Return the [X, Y] coordinate for the center point of the cell that contains the specified text.  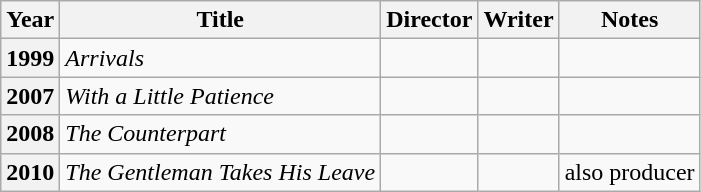
2010 [30, 172]
The Gentleman Takes His Leave [220, 172]
Notes [630, 20]
Arrivals [220, 58]
2008 [30, 134]
1999 [30, 58]
With a Little Patience [220, 96]
Year [30, 20]
Writer [518, 20]
Director [430, 20]
Title [220, 20]
The Counterpart [220, 134]
2007 [30, 96]
also producer [630, 172]
